Find where the given text appears and provide that cell's center as [x, y] coordinate. 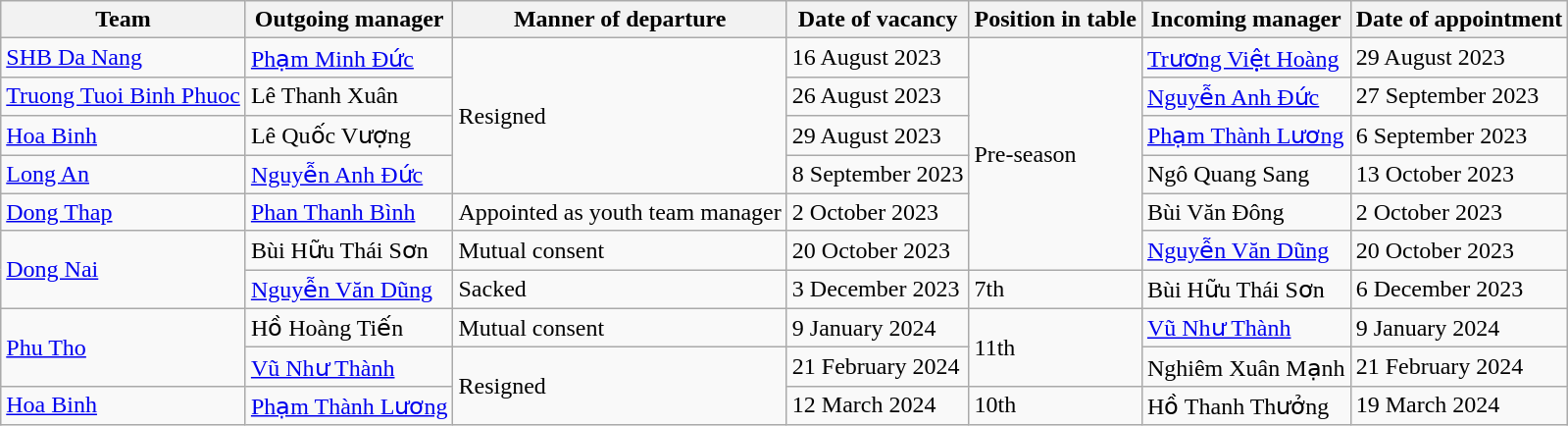
Sacked [620, 290]
3 December 2023 [878, 290]
10th [1055, 405]
26 August 2023 [878, 96]
Manner of departure [620, 20]
Phan Thanh Bình [349, 212]
Long An [124, 175]
Hồ Hoàng Tiến [349, 328]
Bùi Văn Đông [1245, 212]
13 October 2023 [1459, 175]
Lê Quốc Vượng [349, 135]
Phu Tho [124, 347]
Appointed as youth team manager [620, 212]
Ngô Quang Sang [1245, 175]
27 September 2023 [1459, 96]
7th [1055, 290]
Hồ Thanh Thưởng [1245, 405]
16 August 2023 [878, 58]
Incoming manager [1245, 20]
Dong Thap [124, 212]
SHB Da Nang [124, 58]
Date of vacancy [878, 20]
Pre-season [1055, 154]
12 March 2024 [878, 405]
Team [124, 20]
Nghiêm Xuân Mạnh [1245, 367]
Truong Tuoi Binh Phuoc [124, 96]
Date of appointment [1459, 20]
Position in table [1055, 20]
Lê Thanh Xuân [349, 96]
6 December 2023 [1459, 290]
Trương Việt Hoàng [1245, 58]
8 September 2023 [878, 175]
Phạm Minh Đức [349, 58]
11th [1055, 347]
Outgoing manager [349, 20]
19 March 2024 [1459, 405]
Dong Nai [124, 269]
6 September 2023 [1459, 135]
